From the cell containing the given text, extract its center point as [X, Y] coordinate. 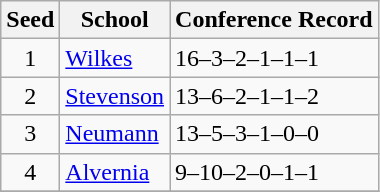
4 [30, 172]
Neumann [115, 134]
2 [30, 96]
Seed [30, 20]
1 [30, 58]
3 [30, 134]
Stevenson [115, 96]
Alvernia [115, 172]
13–6–2–1–1–2 [274, 96]
Conference Record [274, 20]
School [115, 20]
Wilkes [115, 58]
16–3–2–1–1–1 [274, 58]
9–10–2–0–1–1 [274, 172]
13–5–3–1–0–0 [274, 134]
